Output the [X, Y] coordinate of the center of the cell containing the given text.  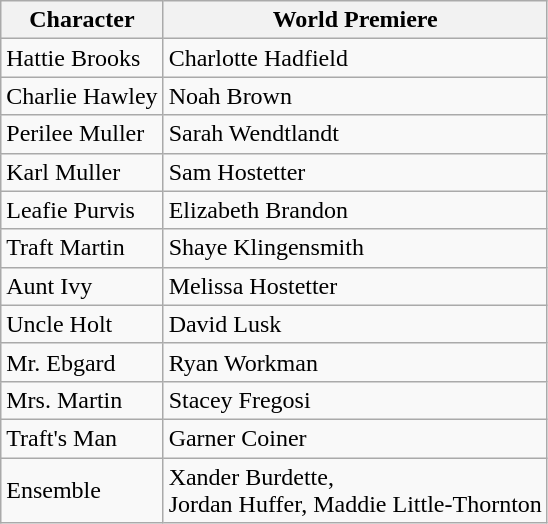
Aunt Ivy [82, 286]
Sam Hostetter [355, 172]
David Lusk [355, 324]
Perilee Muller [82, 134]
Karl Muller [82, 172]
Traft's Man [82, 438]
Sarah Wendtlandt [355, 134]
Xander Burdette,Jordan Huffer, Maddie Little-Thornton [355, 490]
Garner Coiner [355, 438]
Uncle Holt [82, 324]
Hattie Brooks [82, 58]
Ryan Workman [355, 362]
Noah Brown [355, 96]
Charlotte Hadfield [355, 58]
Charlie Hawley [82, 96]
Shaye Klingensmith [355, 248]
Mr. Ebgard [82, 362]
World Premiere [355, 20]
Stacey Fregosi [355, 400]
Melissa Hostetter [355, 286]
Mrs. Martin [82, 400]
Character [82, 20]
Leafie Purvis [82, 210]
Traft Martin [82, 248]
Elizabeth Brandon [355, 210]
Ensemble [82, 490]
